Search for the cell housing the specified text and yield its (X, Y) center coordinate. 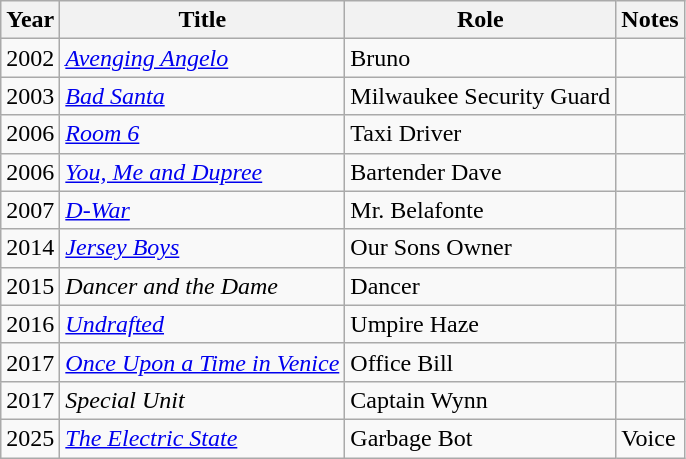
Notes (650, 20)
2003 (30, 96)
Year (30, 20)
2016 (30, 324)
Office Bill (480, 362)
Undrafted (202, 324)
2025 (30, 438)
Bartender Dave (480, 172)
Milwaukee Security Guard (480, 96)
Special Unit (202, 400)
Title (202, 20)
Our Sons Owner (480, 248)
2007 (30, 210)
Mr. Belafonte (480, 210)
Room 6 (202, 134)
Garbage Bot (480, 438)
Jersey Boys (202, 248)
Dancer (480, 286)
Bruno (480, 58)
Umpire Haze (480, 324)
Once Upon a Time in Venice (202, 362)
Taxi Driver (480, 134)
2014 (30, 248)
Voice (650, 438)
Dancer and the Dame (202, 286)
Role (480, 20)
2015 (30, 286)
The Electric State (202, 438)
Bad Santa (202, 96)
D-War (202, 210)
2002 (30, 58)
Captain Wynn (480, 400)
You, Me and Dupree (202, 172)
Avenging Angelo (202, 58)
